From the cell containing the given text, extract its center point as [x, y] coordinate. 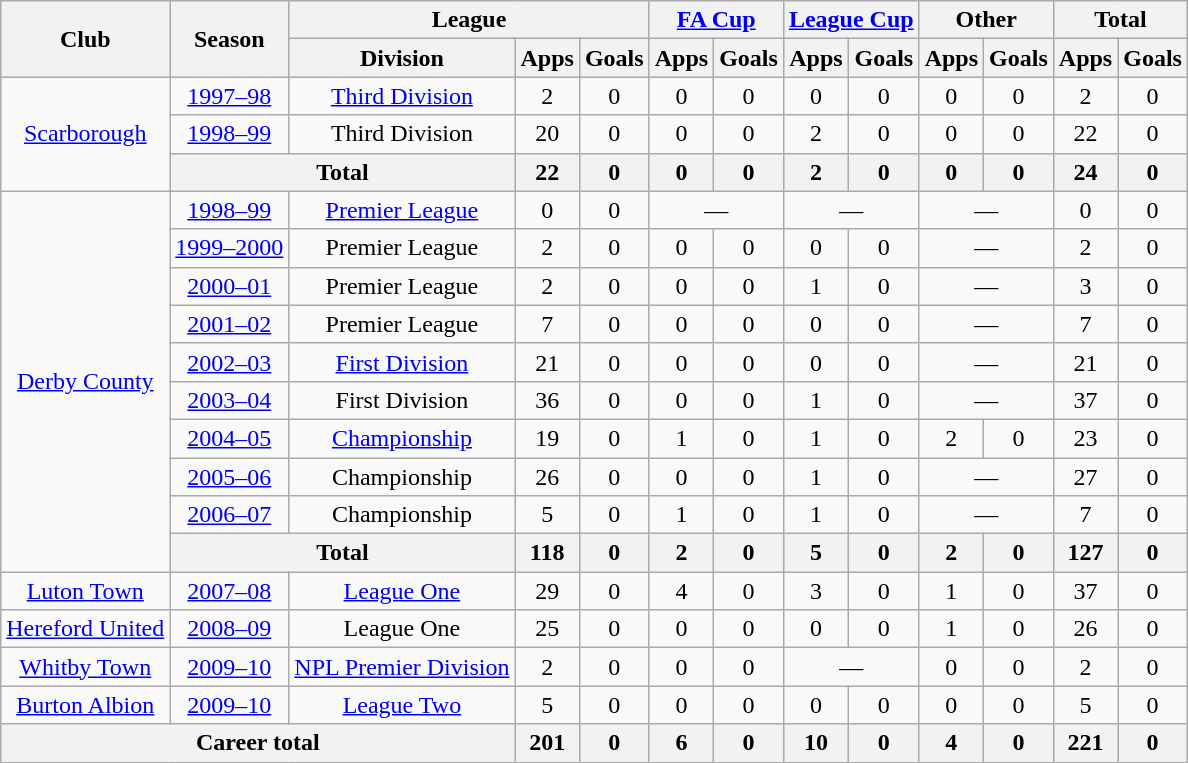
League [469, 20]
10 [816, 743]
Career total [258, 743]
1997–98 [230, 96]
25 [547, 629]
24 [1085, 172]
6 [681, 743]
127 [1085, 553]
League Two [402, 705]
29 [547, 591]
FA Cup [716, 20]
Burton Albion [86, 705]
27 [1085, 477]
19 [547, 438]
221 [1085, 743]
League Cup [851, 20]
Season [230, 39]
2004–05 [230, 438]
Hereford United [86, 629]
Luton Town [86, 591]
2008–09 [230, 629]
NPL Premier Division [402, 667]
Scarborough [86, 134]
2000–01 [230, 286]
23 [1085, 438]
20 [547, 134]
118 [547, 553]
36 [547, 400]
2006–07 [230, 515]
2001–02 [230, 324]
2005–06 [230, 477]
2003–04 [230, 400]
Club [86, 39]
201 [547, 743]
1999–2000 [230, 248]
2007–08 [230, 591]
Derby County [86, 382]
Division [402, 58]
2002–03 [230, 362]
Whitby Town [86, 667]
Other [986, 20]
